From the cell containing the given text, extract its center point as [x, y] coordinate. 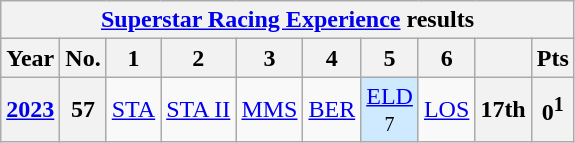
6 [446, 58]
5 [390, 58]
MMS [270, 110]
57 [83, 110]
ELD7 [390, 110]
Pts [552, 58]
4 [332, 58]
STA II [198, 110]
3 [270, 58]
2 [198, 58]
Year [30, 58]
STA [133, 110]
No. [83, 58]
LOS [446, 110]
1 [133, 58]
2023 [30, 110]
01 [552, 110]
17th [503, 110]
Superstar Racing Experience results [288, 20]
BER [332, 110]
